From the cell containing the given text, extract its center point as [X, Y] coordinate. 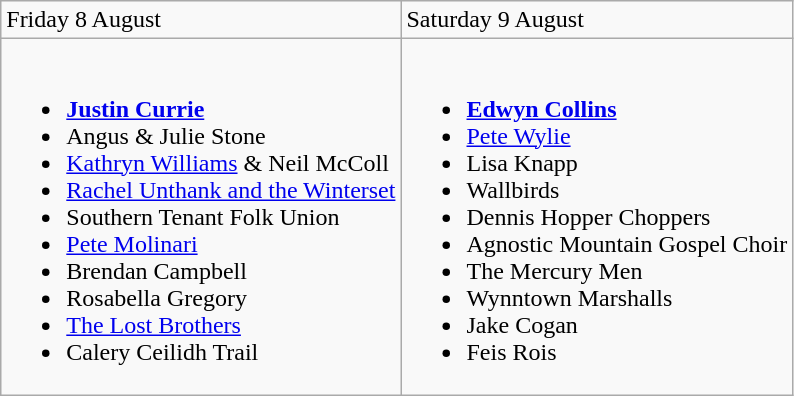
Edwyn CollinsPete WylieLisa KnappWallbirdsDennis Hopper ChoppersAgnostic Mountain Gospel ChoirThe Mercury MenWynntown MarshallsJake CoganFeis Rois [597, 217]
Saturday 9 August [597, 20]
Friday 8 August [201, 20]
